Extract the (x, y) coordinate from the center of the cell holding the provided text.  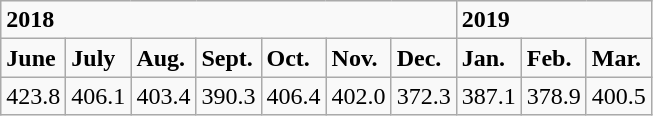
387.1 (488, 96)
390.3 (228, 96)
406.4 (294, 96)
Jan. (488, 58)
372.3 (424, 96)
Mar. (618, 58)
423.8 (34, 96)
Feb. (554, 58)
Nov. (358, 58)
406.1 (98, 96)
2019 (554, 20)
June (34, 58)
402.0 (358, 96)
Dec. (424, 58)
Sept. (228, 58)
378.9 (554, 96)
Oct. (294, 58)
2018 (228, 20)
July (98, 58)
403.4 (164, 96)
400.5 (618, 96)
Aug. (164, 58)
